Determine the [x, y] coordinate at the center of the cell enclosing the given text.  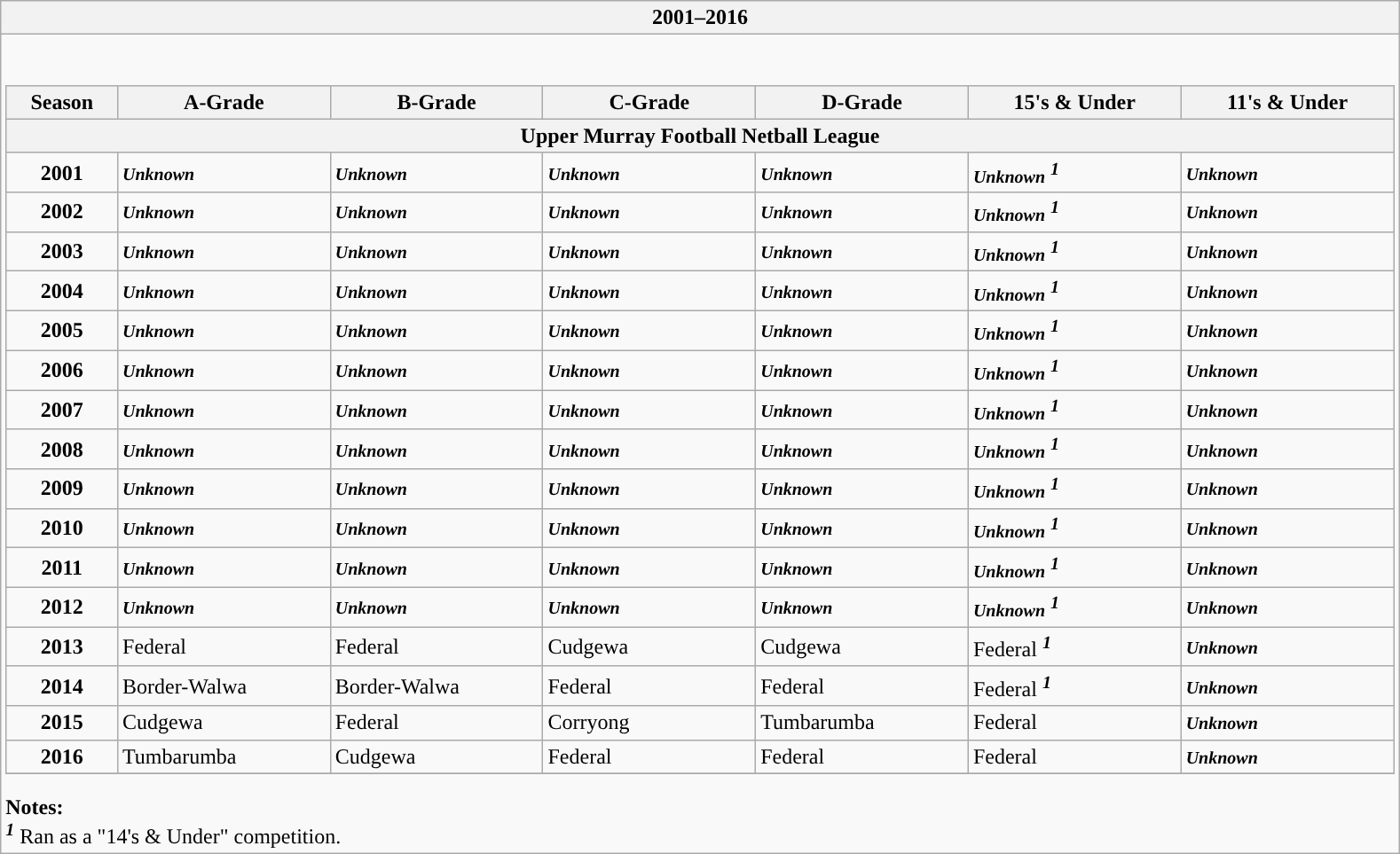
C-Grade [649, 102]
2013 [62, 647]
2012 [62, 607]
D-Grade [862, 102]
2002 [62, 213]
2009 [62, 490]
2005 [62, 330]
Upper Murray Football Netball League [700, 136]
2001 [62, 172]
2003 [62, 252]
2001–2016 [700, 18]
2010 [62, 529]
11's & Under [1287, 102]
2015 [62, 723]
2011 [62, 568]
2014 [62, 686]
2004 [62, 291]
Corryong [649, 723]
Season [62, 102]
2008 [62, 449]
A-Grade [224, 102]
2007 [62, 410]
2016 [62, 756]
15's & Under [1074, 102]
B-Grade [437, 102]
2006 [62, 371]
